Return the (X, Y) coordinate for the center point of the cell that contains the specified text.  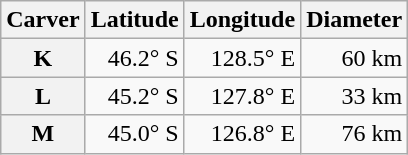
127.8° E (242, 96)
46.2° S (134, 58)
M (43, 134)
126.8° E (242, 134)
Carver (43, 20)
K (43, 58)
Longitude (242, 20)
45.2° S (134, 96)
60 km (354, 58)
33 km (354, 96)
45.0° S (134, 134)
Diameter (354, 20)
Latitude (134, 20)
128.5° E (242, 58)
L (43, 96)
76 km (354, 134)
